Return the (X, Y) coordinate for the center point of the cell that contains the specified text.  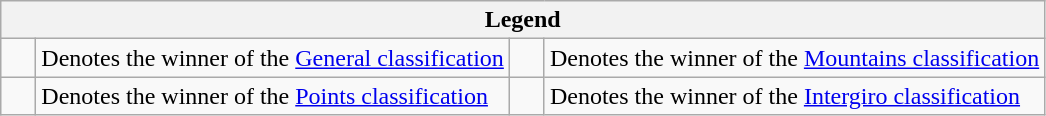
Legend (523, 20)
Denotes the winner of the Points classification (273, 96)
Denotes the winner of the Intergiro classification (794, 96)
Denotes the winner of the General classification (273, 58)
Denotes the winner of the Mountains classification (794, 58)
